Provide the (x, y) coordinate of the cell's center where the given text is located.  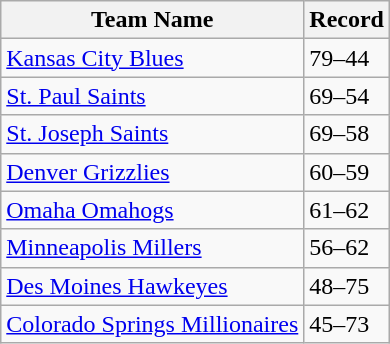
79–44 (347, 58)
St. Joseph Saints (152, 134)
Des Moines Hawkeyes (152, 286)
Kansas City Blues (152, 58)
56–62 (347, 248)
61–62 (347, 210)
Minneapolis Millers (152, 248)
Record (347, 20)
69–58 (347, 134)
Colorado Springs Millionaires (152, 324)
48–75 (347, 286)
Denver Grizzlies (152, 172)
Team Name (152, 20)
69–54 (347, 96)
Omaha Omahogs (152, 210)
St. Paul Saints (152, 96)
60–59 (347, 172)
45–73 (347, 324)
